Capture the cell that displays the provided text and extract its [X, Y] central coordinate. 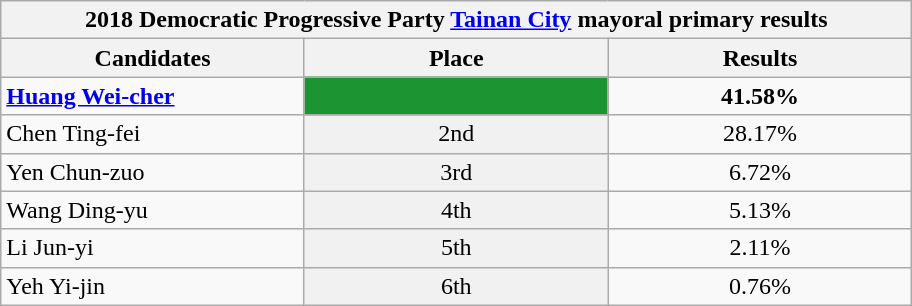
Huang Wei-cher [153, 96]
Yen Chun-zuo [153, 172]
5.13% [760, 210]
28.17% [760, 134]
2nd [456, 134]
6th [456, 286]
Chen Ting-fei [153, 134]
Li Jun-yi [153, 248]
41.58% [760, 96]
Yeh Yi-jin [153, 286]
Results [760, 58]
6.72% [760, 172]
Wang Ding-yu [153, 210]
2.11% [760, 248]
5th [456, 248]
2018 Democratic Progressive Party Tainan City mayoral primary results [456, 20]
Candidates [153, 58]
4th [456, 210]
Place [456, 58]
0.76% [760, 286]
3rd [456, 172]
